Provide the [x, y] coordinate of the cell's center where the given text is located.  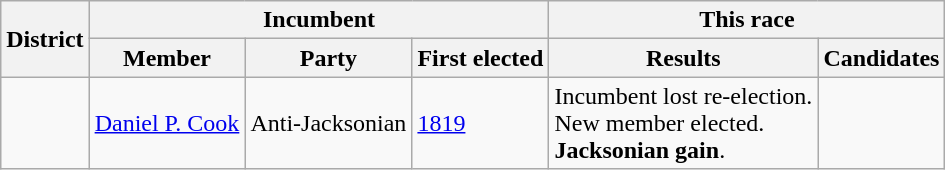
Anti-Jacksonian [328, 123]
Results [684, 58]
1819 [480, 123]
District [45, 39]
Incumbent [319, 20]
First elected [480, 58]
Candidates [882, 58]
Daniel P. Cook [167, 123]
Member [167, 58]
This race [747, 20]
Party [328, 58]
Incumbent lost re-election.New member elected.Jacksonian gain. [684, 123]
